Identify which cell holds the provided text, then report its [X, Y] central coordinate. 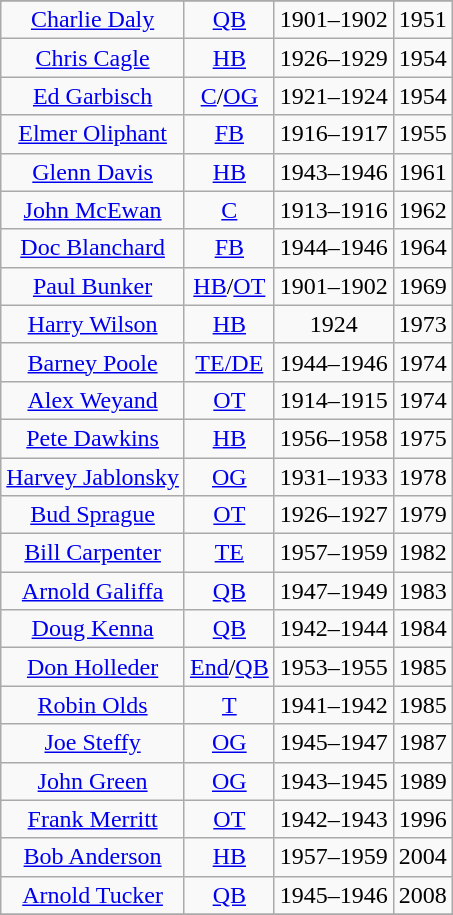
Paul Bunker [93, 286]
1921–1924 [334, 96]
Barney Poole [93, 362]
John Green [93, 781]
Doug Kenna [93, 629]
TE/DE [229, 362]
1945–1946 [334, 895]
1962 [422, 210]
Don Holleder [93, 667]
T [229, 705]
Harvey Jablonsky [93, 477]
1978 [422, 477]
1941–1942 [334, 705]
Ed Garbisch [93, 96]
1955 [422, 134]
1916–1917 [334, 134]
1913–1916 [334, 210]
Elmer Oliphant [93, 134]
Arnold Tucker [93, 895]
1924 [334, 324]
Harry Wilson [93, 324]
1982 [422, 553]
Bud Sprague [93, 515]
Bob Anderson [93, 857]
1996 [422, 819]
Arnold Galiffa [93, 591]
Frank Merritt [93, 819]
1961 [422, 172]
Robin Olds [93, 705]
Alex Weyand [93, 400]
C [229, 210]
Pete Dawkins [93, 438]
1989 [422, 781]
Glenn Davis [93, 172]
2004 [422, 857]
1953–1955 [334, 667]
1969 [422, 286]
Bill Carpenter [93, 553]
1914–1915 [334, 400]
John McEwan [93, 210]
2008 [422, 895]
1926–1929 [334, 58]
Chris Cagle [93, 58]
1943–1945 [334, 781]
Charlie Daly [93, 20]
1951 [422, 20]
1983 [422, 591]
1926–1927 [334, 515]
1964 [422, 248]
1943–1946 [334, 172]
TE [229, 553]
1973 [422, 324]
HB/OT [229, 286]
Doc Blanchard [93, 248]
1942–1944 [334, 629]
End/QB [229, 667]
1979 [422, 515]
1984 [422, 629]
Joe Steffy [93, 743]
1947–1949 [334, 591]
1942–1943 [334, 819]
1975 [422, 438]
1931–1933 [334, 477]
1956–1958 [334, 438]
1945–1947 [334, 743]
C/OG [229, 96]
1987 [422, 743]
